Scan for the cell matching the given text and deliver its [x, y] coordinate at center. 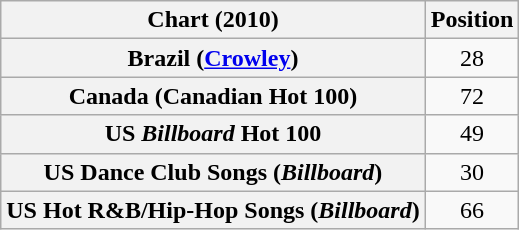
28 [472, 58]
US Billboard Hot 100 [213, 134]
30 [472, 172]
49 [472, 134]
Chart (2010) [213, 20]
US Dance Club Songs (Billboard) [213, 172]
66 [472, 210]
Position [472, 20]
Brazil (Crowley) [213, 58]
72 [472, 96]
US Hot R&B/Hip-Hop Songs (Billboard) [213, 210]
Canada (Canadian Hot 100) [213, 96]
